Provide the (x, y) coordinate of the cell's center where the given text is located.  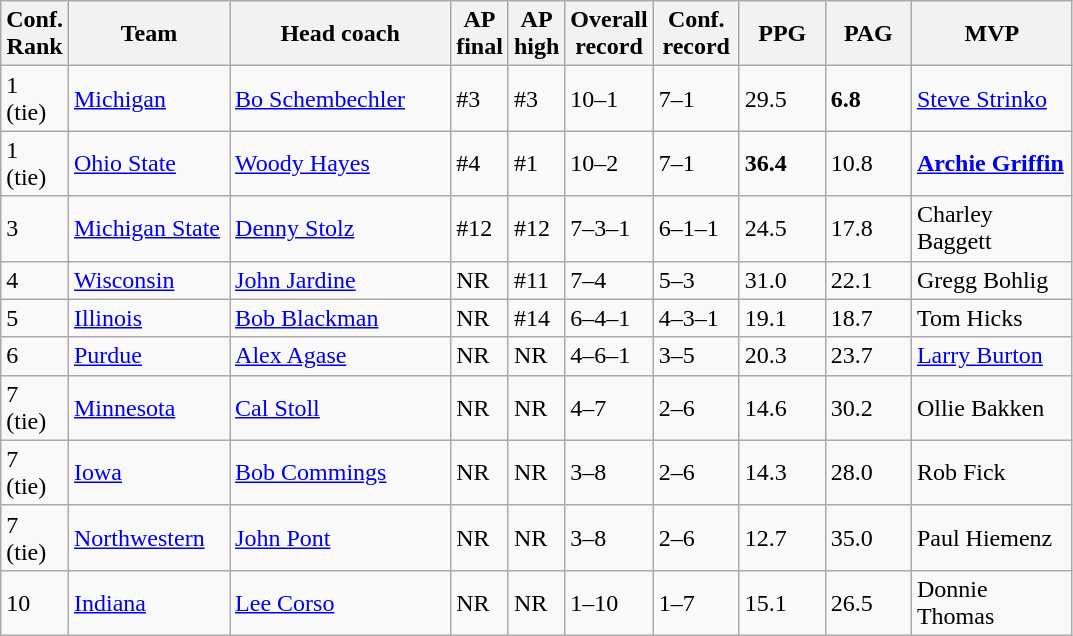
10.8 (868, 164)
4–6–1 (609, 356)
1–10 (609, 602)
7–3–1 (609, 228)
29.5 (782, 98)
19.1 (782, 318)
10 (35, 602)
AP final (480, 34)
Donnie Thomas (992, 602)
Team (148, 34)
Lee Corso (340, 602)
John Jardine (340, 280)
Alex Agase (340, 356)
Indiana (148, 602)
12.7 (782, 538)
Rob Fick (992, 472)
MVP (992, 34)
4–7 (609, 408)
28.0 (868, 472)
Charley Baggett (992, 228)
4 (35, 280)
#4 (480, 164)
Denny Stolz (340, 228)
5–3 (696, 280)
AP high (536, 34)
PAG (868, 34)
24.5 (782, 228)
26.5 (868, 602)
Ollie Bakken (992, 408)
6–4–1 (609, 318)
Illinois (148, 318)
15.1 (782, 602)
Ohio State (148, 164)
6.8 (868, 98)
#11 (536, 280)
36.4 (782, 164)
Cal Stoll (340, 408)
Archie Griffin (992, 164)
Michigan (148, 98)
10–2 (609, 164)
14.6 (782, 408)
Tom Hicks (992, 318)
PPG (782, 34)
30.2 (868, 408)
6–1–1 (696, 228)
Woody Hayes (340, 164)
Steve Strinko (992, 98)
3–5 (696, 356)
Paul Hiemenz (992, 538)
4–3–1 (696, 318)
Conf. Rank (35, 34)
Conf. record (696, 34)
18.7 (868, 318)
7–4 (609, 280)
Minnesota (148, 408)
23.7 (868, 356)
Bo Schembechler (340, 98)
5 (35, 318)
Northwestern (148, 538)
Head coach (340, 34)
35.0 (868, 538)
17.8 (868, 228)
6 (35, 356)
Wisconsin (148, 280)
1–7 (696, 602)
Purdue (148, 356)
14.3 (782, 472)
Gregg Bohlig (992, 280)
10–1 (609, 98)
#1 (536, 164)
31.0 (782, 280)
Bob Commings (340, 472)
Bob Blackman (340, 318)
Larry Burton (992, 356)
3 (35, 228)
Overall record (609, 34)
#14 (536, 318)
Iowa (148, 472)
John Pont (340, 538)
20.3 (782, 356)
Michigan State (148, 228)
22.1 (868, 280)
